Extract the (x, y) coordinate from the center of the cell holding the provided text.  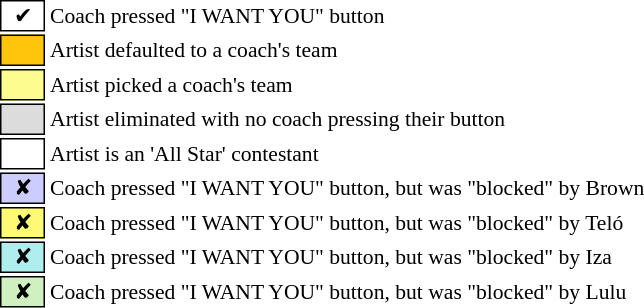
✔ (23, 16)
